Return the (x, y) coordinate for the center point of the cell that contains the specified text.  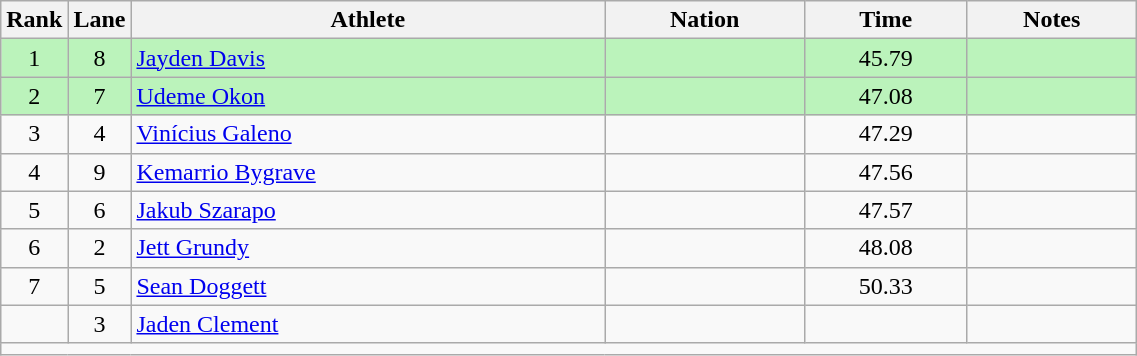
Jaden Clement (368, 324)
1 (34, 58)
Nation (705, 20)
Athlete (368, 20)
Time (886, 20)
Sean Doggett (368, 286)
47.29 (886, 134)
48.08 (886, 248)
Notes (1052, 20)
Jayden Davis (368, 58)
Rank (34, 20)
9 (100, 172)
Kemarrio Bygrave (368, 172)
47.56 (886, 172)
8 (100, 58)
Lane (100, 20)
Vinícius Galeno (368, 134)
Jakub Szarapo (368, 210)
45.79 (886, 58)
50.33 (886, 286)
47.57 (886, 210)
Jett Grundy (368, 248)
47.08 (886, 96)
Udeme Okon (368, 96)
